From the cell containing the given text, extract its center point as [x, y] coordinate. 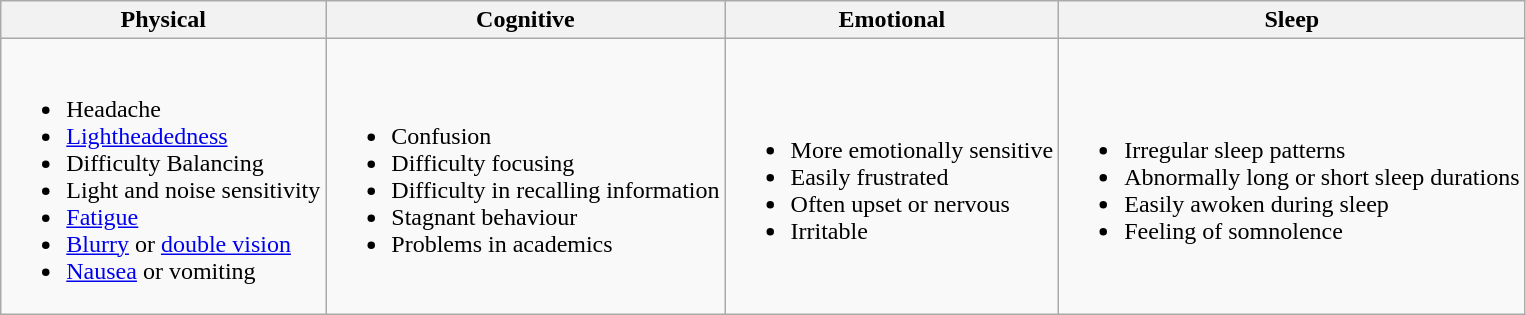
Irregular sleep patternsAbnormally long or short sleep durationsEasily awoken during sleepFeeling of somnolence [1292, 176]
HeadacheLightheadednessDifficulty BalancingLight and noise sensitivityFatigueBlurry or double visionNausea or vomiting [164, 176]
Physical [164, 20]
Sleep [1292, 20]
More emotionally sensitiveEasily frustratedOften upset or nervousIrritable [892, 176]
ConfusionDifficulty focusingDifficulty in recalling informationStagnant behaviourProblems in academics [526, 176]
Cognitive [526, 20]
Emotional [892, 20]
